Detect which cell encompasses the target text, then output its (x, y) center coordinate. 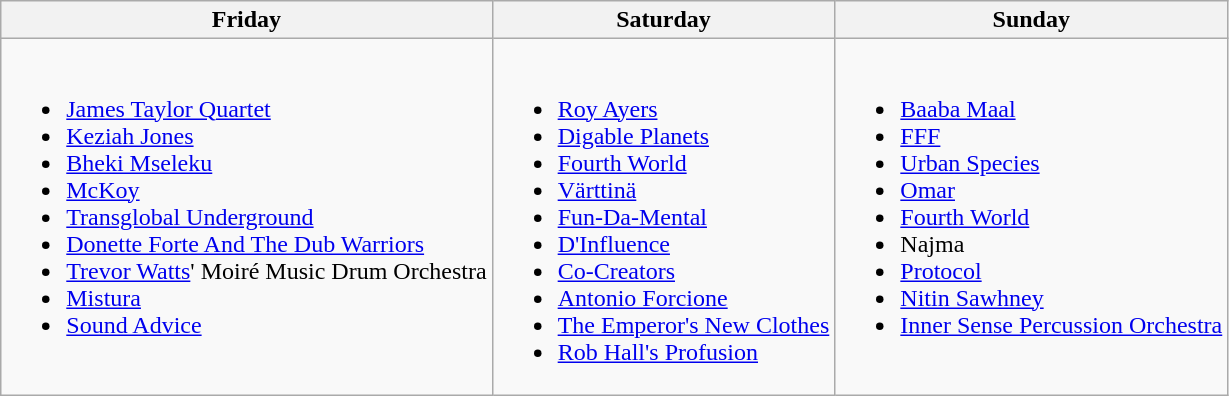
Roy AyersDigable PlanetsFourth WorldVärttinäFun-Da-MentalD'InfluenceCo-CreatorsAntonio ForcioneThe Emperor's New ClothesRob Hall's Profusion (664, 217)
Baaba MaalFFFUrban SpeciesOmarFourth WorldNajmaProtocolNitin SawhneyInner Sense Percussion Orchestra (1032, 217)
Saturday (664, 20)
Friday (246, 20)
Sunday (1032, 20)
